Determine the (X, Y) coordinate at the center of the cell enclosing the given text.  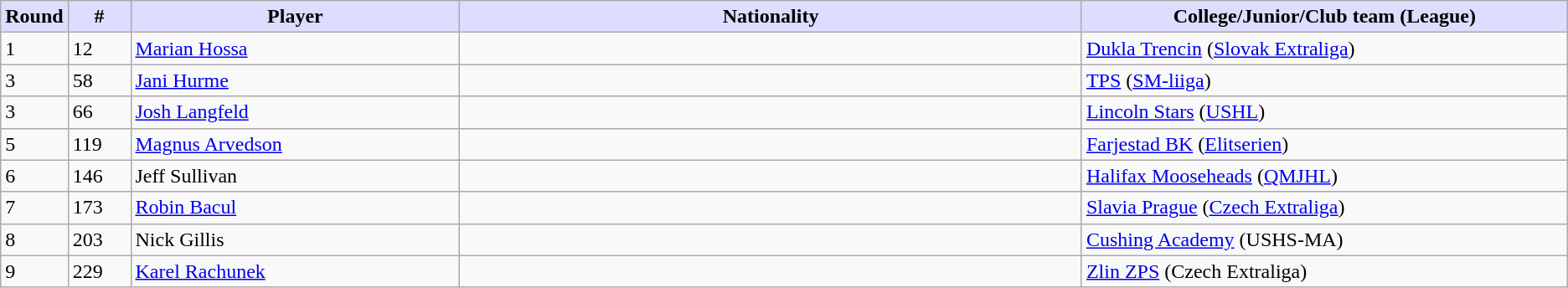
1 (34, 49)
Marian Hossa (295, 49)
Halifax Mooseheads (QMJHL) (1324, 176)
58 (99, 80)
66 (99, 112)
119 (99, 144)
Lincoln Stars (USHL) (1324, 112)
5 (34, 144)
8 (34, 239)
College/Junior/Club team (League) (1324, 17)
Cushing Academy (USHS-MA) (1324, 239)
# (99, 17)
6 (34, 176)
Player (295, 17)
229 (99, 271)
Nationality (771, 17)
173 (99, 208)
7 (34, 208)
Nick Gillis (295, 239)
Jani Hurme (295, 80)
TPS (SM-liiga) (1324, 80)
Dukla Trencin (Slovak Extraliga) (1324, 49)
Zlin ZPS (Czech Extraliga) (1324, 271)
Robin Bacul (295, 208)
Karel Rachunek (295, 271)
Farjestad BK (Elitserien) (1324, 144)
203 (99, 239)
Round (34, 17)
Magnus Arvedson (295, 144)
Slavia Prague (Czech Extraliga) (1324, 208)
Jeff Sullivan (295, 176)
146 (99, 176)
12 (99, 49)
9 (34, 271)
Josh Langfeld (295, 112)
